Return (x, y) of the center of cell containing provided text 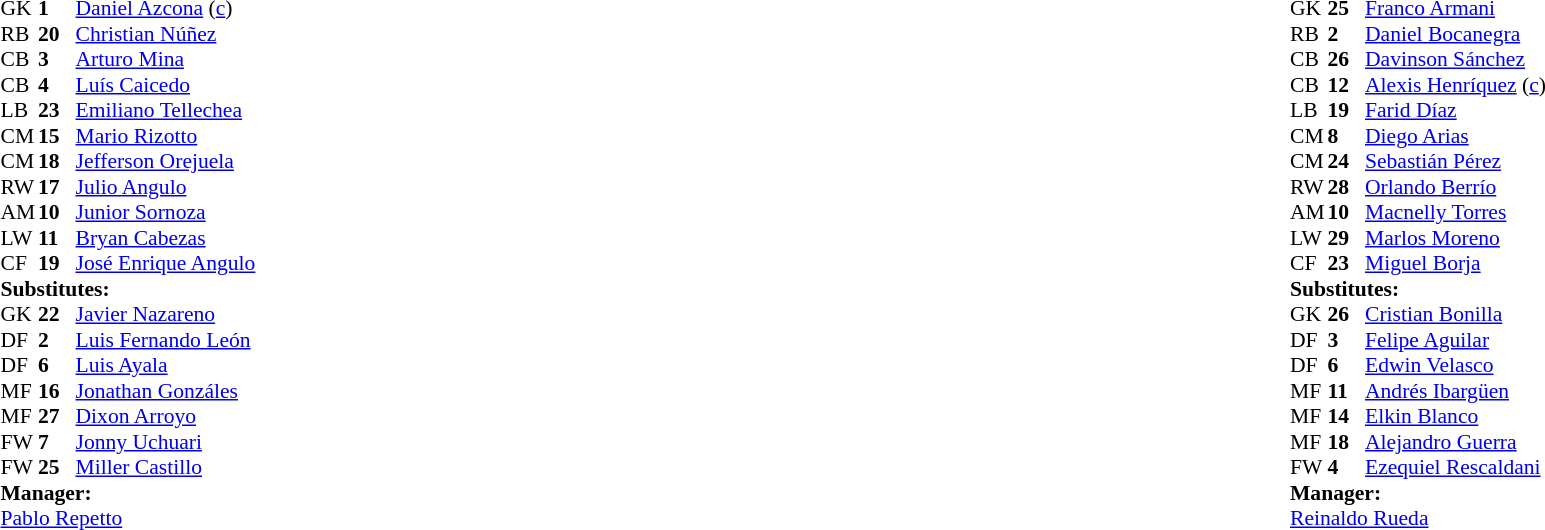
14 (1346, 417)
7 (57, 442)
Christian Núñez (166, 34)
Jonathan Gonzáles (166, 391)
25 (57, 467)
Bryan Cabezas (166, 238)
Substitutes: (128, 289)
Miller Castillo (166, 467)
29 (1346, 238)
José Enrique Angulo (166, 263)
Javier Nazareno (166, 315)
Jefferson Orejuela (166, 161)
20 (57, 34)
17 (57, 187)
22 (57, 315)
15 (57, 136)
Emiliano Tellechea (166, 111)
Junior Sornoza (166, 213)
Luis Ayala (166, 365)
Luís Caicedo (166, 85)
16 (57, 391)
Manager: (128, 493)
28 (1346, 187)
27 (57, 417)
Jonny Uchuari (166, 442)
8 (1346, 136)
Mario Rizotto (166, 136)
Dixon Arroyo (166, 417)
Julio Angulo (166, 187)
Luis Fernando León (166, 340)
Arturo Mina (166, 59)
12 (1346, 85)
24 (1346, 161)
